Extract the (X, Y) coordinate from the center of the cell holding the provided text.  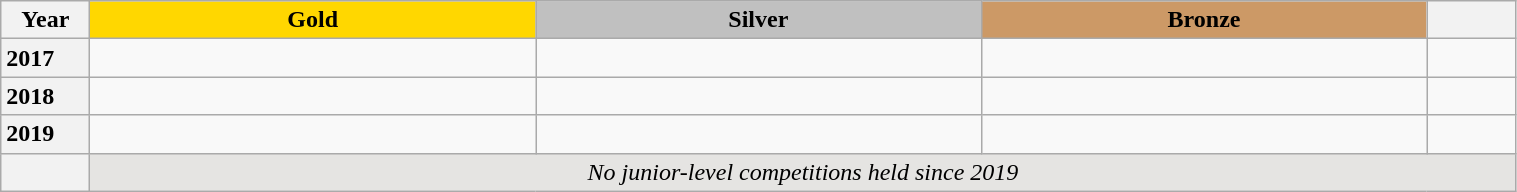
No junior-level competitions held since 2019 (803, 172)
Bronze (1204, 20)
2017 (46, 58)
Silver (759, 20)
Year (46, 20)
2019 (46, 134)
Gold (313, 20)
2018 (46, 96)
